Search for the cell housing the specified text and yield its [x, y] center coordinate. 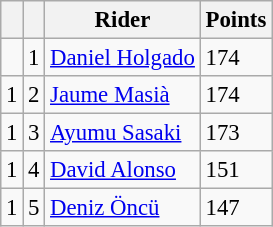
147 [236, 208]
Ayumu Sasaki [122, 133]
Jaume Masià [122, 95]
2 [34, 95]
David Alonso [122, 170]
Points [236, 20]
5 [34, 208]
3 [34, 133]
4 [34, 170]
151 [236, 170]
Rider [122, 20]
173 [236, 133]
Deniz Öncü [122, 208]
Daniel Holgado [122, 58]
